For the text-containing cell, return its midpoint in (x, y) coordinate format. 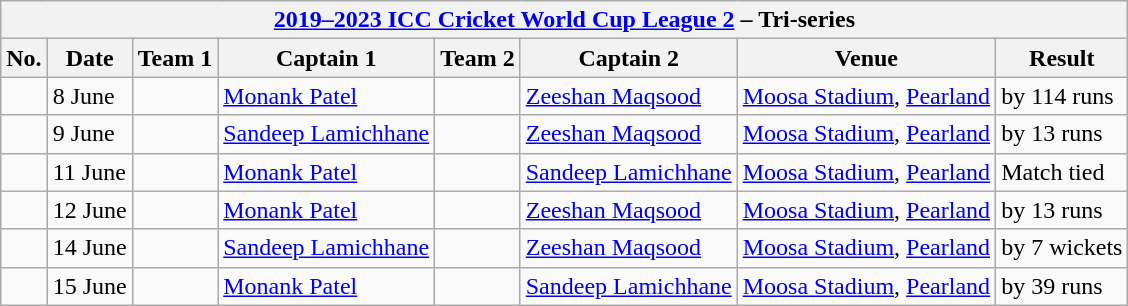
8 June (90, 96)
14 June (90, 248)
Match tied (1062, 172)
by 114 runs (1062, 96)
Date (90, 58)
12 June (90, 210)
by 39 runs (1062, 286)
Captain 2 (628, 58)
Team 1 (175, 58)
by 7 wickets (1062, 248)
9 June (90, 134)
No. (24, 58)
Result (1062, 58)
2019–2023 ICC Cricket World Cup League 2 – Tri-series (564, 20)
Venue (866, 58)
11 June (90, 172)
15 June (90, 286)
Captain 1 (326, 58)
Team 2 (478, 58)
